Search for the cell housing the specified text and yield its [X, Y] center coordinate. 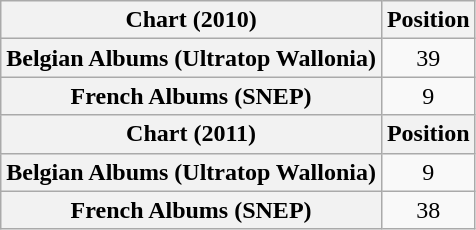
Chart (2011) [192, 134]
38 [428, 210]
39 [428, 58]
Chart (2010) [192, 20]
